Find where the given text appears and provide that cell's center as (x, y) coordinate. 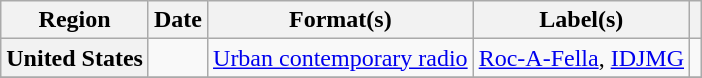
Format(s) (341, 20)
Region (75, 20)
Date (178, 20)
Urban contemporary radio (341, 58)
United States (75, 58)
Roc-A-Fella, IDJMG (581, 58)
Label(s) (581, 20)
